Extract the [X, Y] coordinate from the center of the cell holding the provided text.  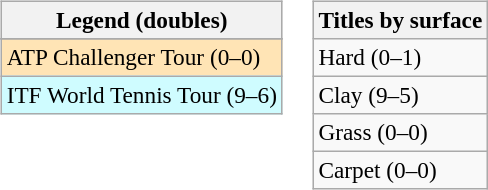
Hard (0–1) [400, 57]
Clay (9–5) [400, 95]
Grass (0–0) [400, 133]
ATP Challenger Tour (0–0) [142, 57]
Legend (doubles) [142, 20]
ITF World Tennis Tour (9–6) [142, 95]
Titles by surface [400, 20]
Carpet (0–0) [400, 171]
